Search for the cell housing the specified text and yield its (x, y) center coordinate. 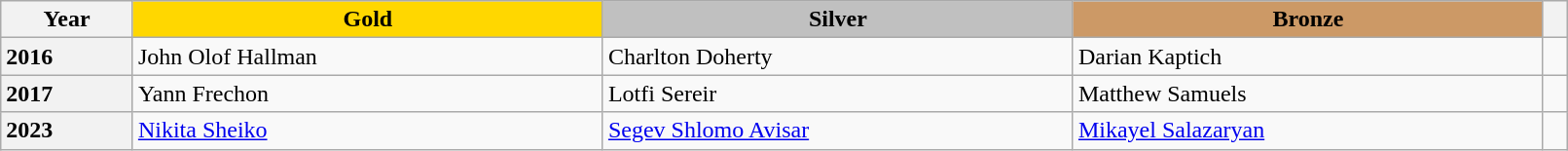
2017 (67, 94)
Year (67, 19)
2016 (67, 57)
2023 (67, 131)
Charlton Doherty (837, 57)
Matthew Samuels (1308, 94)
Yann Frechon (368, 94)
Lotfi Sereir (837, 94)
Nikita Sheiko (368, 131)
Mikayel Salazaryan (1308, 131)
Gold (368, 19)
Segev Shlomo Avisar (837, 131)
John Olof Hallman (368, 57)
Bronze (1308, 19)
Darian Kaptich (1308, 57)
Silver (837, 19)
